Identify which cell holds the provided text, then report its [x, y] central coordinate. 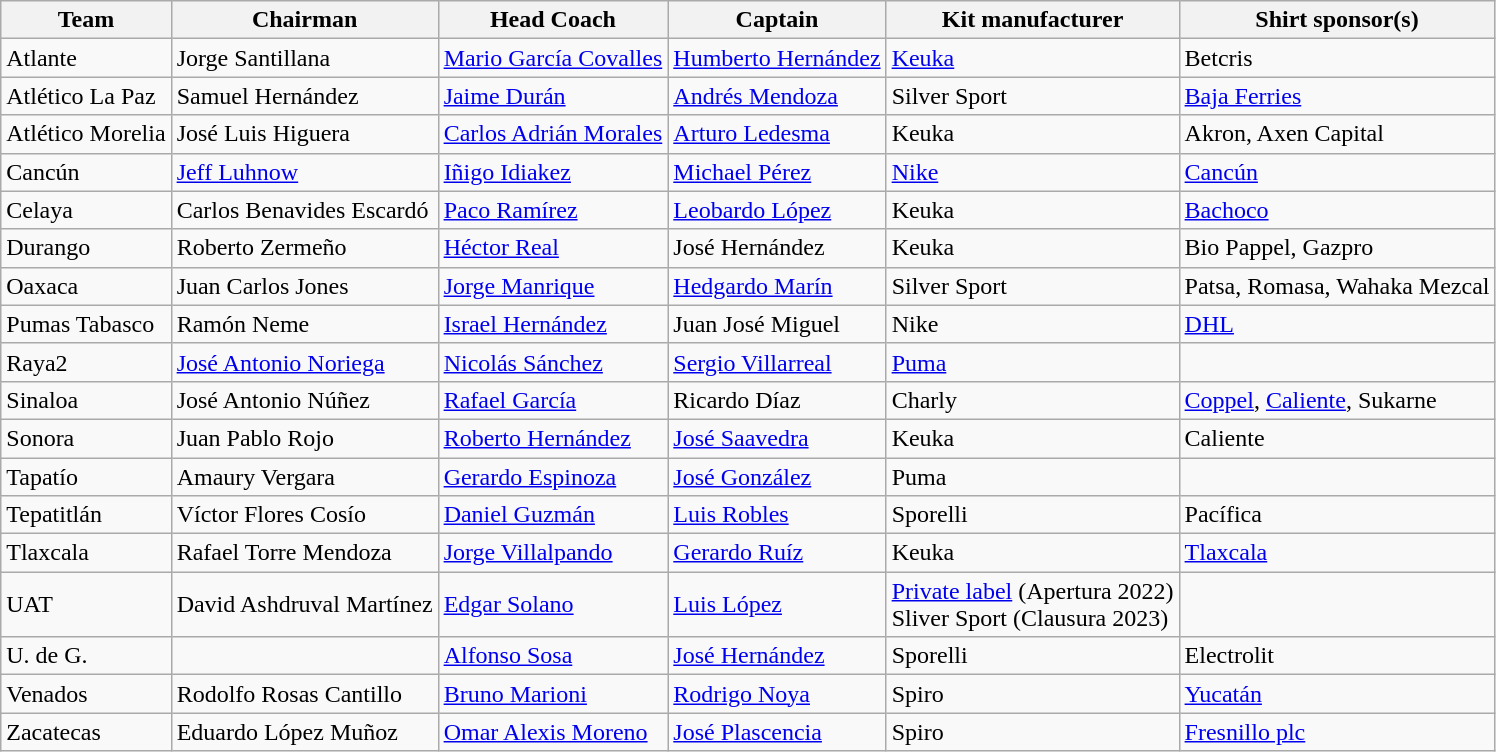
Baja Ferries [1337, 96]
Luis Robles [777, 515]
José Plascencia [777, 732]
Jorge Santillana [304, 58]
Samuel Hernández [304, 96]
Captain [777, 20]
José Antonio Noriega [304, 362]
Electrolit [1337, 656]
Jorge Villalpando [553, 553]
DHL [1337, 324]
Atlético Morelia [86, 134]
Luis López [777, 604]
José Saavedra [777, 438]
Durango [86, 248]
Head Coach [553, 20]
Alfonso Sosa [553, 656]
U. de G. [86, 656]
José González [777, 477]
Mario García Covalles [553, 58]
Jeff Luhnow [304, 172]
Team [86, 20]
Humberto Hernández [777, 58]
Israel Hernández [553, 324]
Roberto Hernández [553, 438]
Pumas Tabasco [86, 324]
Venados [86, 694]
Juan Pablo Rojo [304, 438]
Leobardo López [777, 210]
Andrés Mendoza [777, 96]
Gerardo Espinoza [553, 477]
Víctor Flores Cosío [304, 515]
Amaury Vergara [304, 477]
Iñigo Idiakez [553, 172]
Bio Pappel, Gazpro [1337, 248]
Rodolfo Rosas Cantillo [304, 694]
Rodrigo Noya [777, 694]
José Antonio Núñez [304, 400]
Ramón Neme [304, 324]
Tapatío [86, 477]
David Ashdruval Martínez [304, 604]
Héctor Real [553, 248]
Betcris [1337, 58]
Ricardo Díaz [777, 400]
Eduardo López Muñoz [304, 732]
Celaya [86, 210]
Roberto Zermeño [304, 248]
Jaime Durán [553, 96]
Rafael Torre Mendoza [304, 553]
José Luis Higuera [304, 134]
Paco Ramírez [553, 210]
Bachoco [1337, 210]
Raya2 [86, 362]
Pacífica [1337, 515]
Atlético La Paz [86, 96]
Michael Pérez [777, 172]
Arturo Ledesma [777, 134]
Yucatán [1337, 694]
Coppel, Caliente, Sukarne [1337, 400]
Juan Carlos Jones [304, 286]
Omar Alexis Moreno [553, 732]
Fresnillo plc [1337, 732]
Kit manufacturer [1032, 20]
Private label (Apertura 2022) Sliver Sport (Clausura 2023) [1032, 604]
Oaxaca [86, 286]
Chairman [304, 20]
Juan José Miguel [777, 324]
Charly [1032, 400]
Daniel Guzmán [553, 515]
Shirt sponsor(s) [1337, 20]
Zacatecas [86, 732]
Carlos Benavides Escardó [304, 210]
UAT [86, 604]
Sinaloa [86, 400]
Akron, Axen Capital [1337, 134]
Nicolás Sánchez [553, 362]
Jorge Manrique [553, 286]
Atlante [86, 58]
Bruno Marioni [553, 694]
Rafael García [553, 400]
Caliente [1337, 438]
Patsa, Romasa, Wahaka Mezcal [1337, 286]
Sonora [86, 438]
Gerardo Ruíz [777, 553]
Sergio Villarreal [777, 362]
Carlos Adrián Morales [553, 134]
Tepatitlán [86, 515]
Edgar Solano [553, 604]
Hedgardo Marín [777, 286]
